From the cell containing the given text, extract its center point as [X, Y] coordinate. 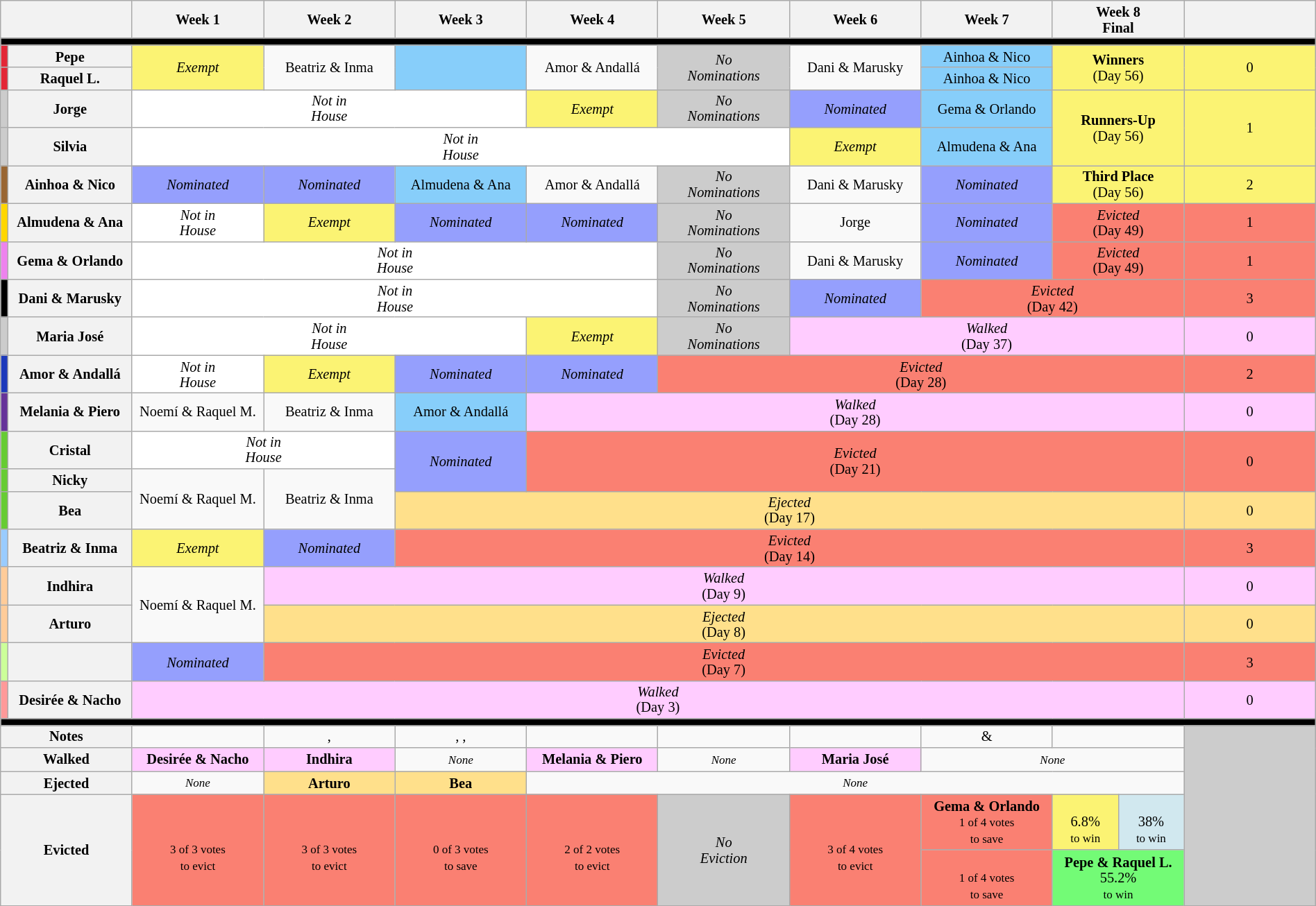
Evicted [67, 850]
NoEviction [723, 850]
Walked(Day 28) [855, 412]
Silvia [69, 147]
Evicted(Day 42) [1052, 298]
Walked [67, 759]
Gema & Orlando1 of 4 votesto save [987, 822]
Runners-Up(Day 56) [1117, 128]
Evicted(Day 28) [921, 375]
Evicted(Day 21) [855, 461]
Cristal [69, 450]
6.8%to win [1086, 822]
Week 1 [197, 19]
38%to win [1151, 822]
3 of 4 votesto evict [855, 850]
Pepe [69, 56]
0 of 3 votesto save [461, 850]
Evicted(Day 7) [724, 662]
Walked(Day 37) [986, 336]
Pepe & Raquel L.55.2%to win [1117, 878]
Ejected(Day 17) [790, 511]
, , [461, 736]
Walked(Day 3) [658, 699]
Raquel L. [69, 78]
Week 7 [987, 19]
Week 2 [329, 19]
Week 3 [461, 19]
Week 5 [723, 19]
Ejected [67, 783]
Week 4 [593, 19]
& [987, 736]
1 of 4 votesto save [987, 878]
Ejected(Day 8) [724, 624]
, [329, 736]
Winners(Day 56) [1117, 67]
Notes [67, 736]
Week 6 [855, 19]
Third Place(Day 56) [1117, 185]
Nicky [69, 480]
Week 8Final [1117, 19]
2 of 2 votesto evict [593, 850]
Walked(Day 9) [724, 586]
Evicted(Day 14) [790, 548]
